Detect which cell encompasses the target text, then output its (x, y) center coordinate. 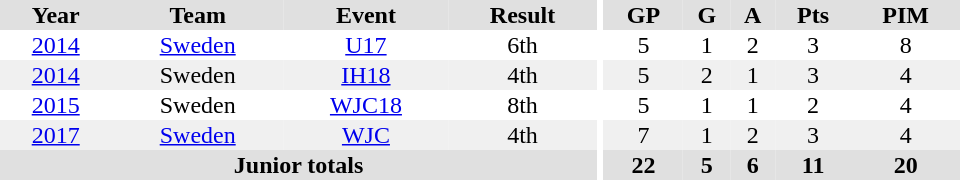
11 (813, 165)
IH18 (366, 75)
A (752, 15)
6 (752, 165)
U17 (366, 45)
8th (522, 105)
Result (522, 15)
Pts (813, 15)
22 (644, 165)
7 (644, 135)
2015 (56, 105)
Year (56, 15)
G (706, 15)
2017 (56, 135)
Junior totals (298, 165)
GP (644, 15)
Event (366, 15)
Team (198, 15)
20 (906, 165)
WJC (366, 135)
WJC18 (366, 105)
PIM (906, 15)
6th (522, 45)
8 (906, 45)
